Scan for the cell matching the given text and deliver its [X, Y] coordinate at center. 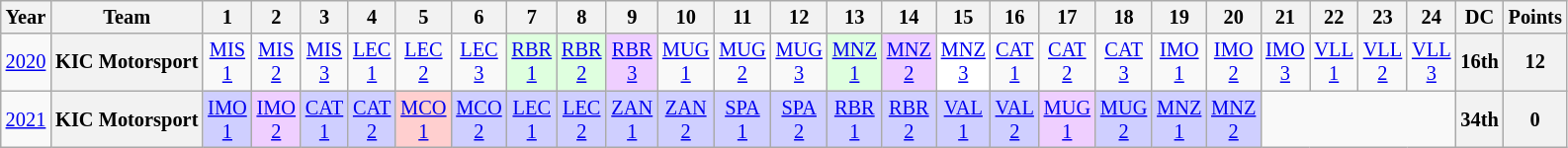
2020 [26, 62]
24 [1432, 17]
18 [1123, 17]
22 [1333, 17]
6 [479, 17]
4 [372, 17]
VLL3 [1432, 62]
DC [1479, 17]
15 [963, 17]
MIS1 [227, 62]
VAL1 [963, 119]
10 [686, 17]
20 [1234, 17]
MCO1 [423, 119]
MIS2 [277, 62]
Points [1535, 17]
Year [26, 17]
16 [1014, 17]
2 [277, 17]
8 [581, 17]
1 [227, 17]
ZAN2 [686, 119]
17 [1068, 17]
2021 [26, 119]
RBR3 [632, 62]
3 [324, 17]
ZAN1 [632, 119]
SPA1 [741, 119]
SPA2 [799, 119]
13 [854, 17]
Team [127, 17]
MCO2 [479, 119]
5 [423, 17]
IMO3 [1285, 62]
14 [910, 17]
34th [1479, 119]
MNZ3 [963, 62]
16th [1479, 62]
11 [741, 17]
9 [632, 17]
VLL2 [1382, 62]
VAL2 [1014, 119]
LEC3 [479, 62]
0 [1535, 119]
21 [1285, 17]
MUG3 [799, 62]
VLL1 [1333, 62]
19 [1178, 17]
23 [1382, 17]
7 [532, 17]
CAT3 [1123, 62]
MIS3 [324, 62]
